Provide the [x, y] coordinate of the cell's center where the given text is located.  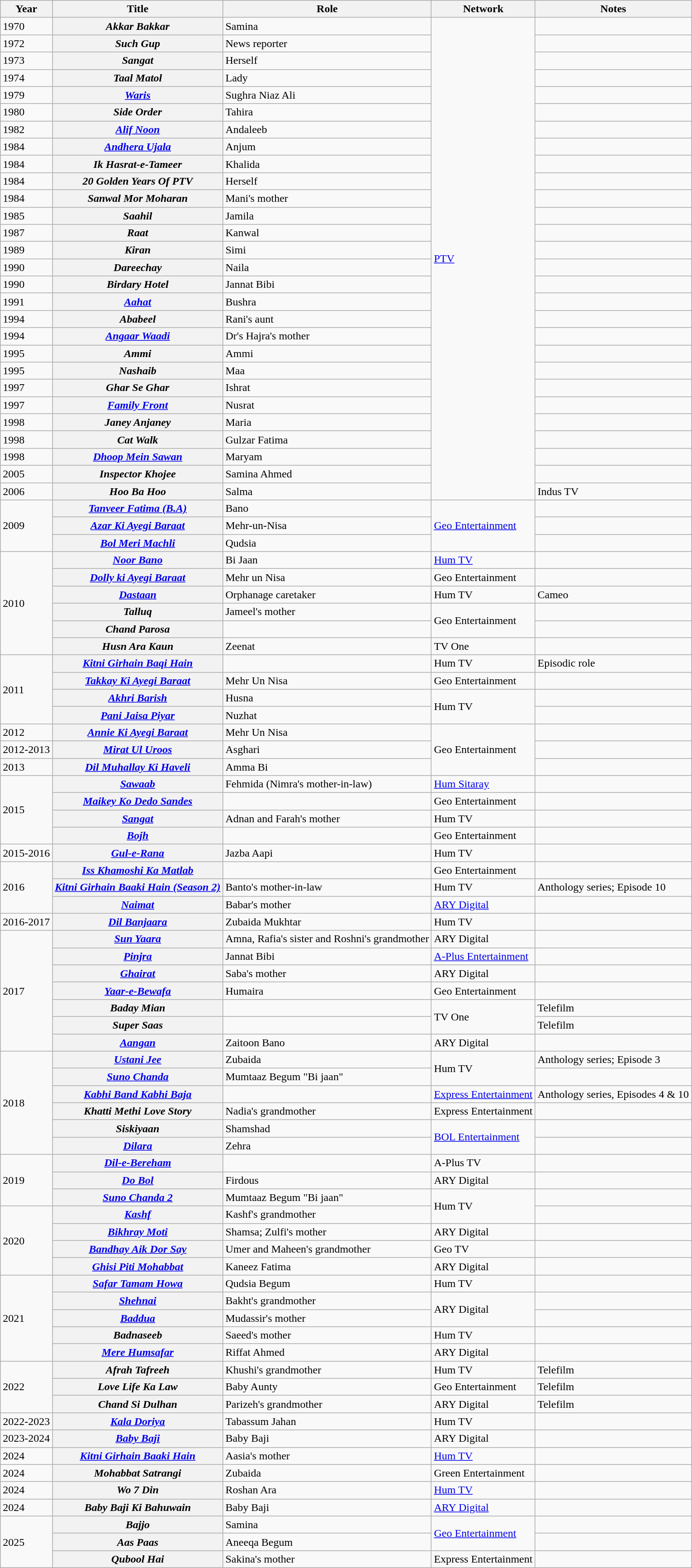
Dil Banjaara [137, 922]
Bushra [327, 302]
Mudassir's mother [327, 1318]
Qudsia [327, 543]
1974 [26, 78]
Ghisi Piti Mohabbat [137, 1266]
Husn Ara Kaun [137, 646]
Bano [327, 509]
Iss Khamoshi Ka Matlab [137, 870]
Angaar Waadi [137, 336]
2019 [26, 1180]
Naimat [137, 905]
2017 [26, 991]
Green Entertainment [483, 1473]
Super Saas [137, 1025]
Taal Matol [137, 78]
2015-2016 [26, 853]
Mehr un Nisa [327, 577]
Noor Bano [137, 560]
1989 [26, 250]
A-Plus TV [483, 1163]
1991 [26, 302]
Janey Anjaney [137, 422]
Mani's mother [327, 198]
Geo TV [483, 1249]
Andaleeb [327, 129]
Riffat Ahmed [327, 1353]
Baby Aunty [327, 1387]
Dhoop Mein Sawan [137, 457]
Gul-e-Rana [137, 853]
1979 [26, 95]
1982 [26, 129]
Mere Humsafar [137, 1353]
Saba's mother [327, 973]
Wo 7 Din [137, 1490]
Saahil [137, 216]
Orphanage caretaker [327, 595]
Zubaida Mukhtar [327, 922]
Birdary Hotel [137, 285]
Fehmida (Nimra's mother-in-law) [327, 784]
2011 [26, 689]
Ghar Se Ghar [137, 388]
Sughra Niaz Ali [327, 95]
Baddua [137, 1318]
Adnan and Farah's mother [327, 819]
Bajjo [137, 1525]
Pani Jaisa Piyar [137, 715]
Nuzhat [327, 715]
Asghari [327, 749]
Lady [327, 78]
2009 [26, 526]
Dr's Hajra's mother [327, 336]
Ik Hasrat-e-Tameer [137, 164]
Indus TV [613, 491]
Safar Tamam Howa [137, 1283]
Azar Ki Ayegi Baraat [137, 526]
Kaneez Fatima [327, 1266]
Rani's aunt [327, 319]
Bi Jaan [327, 560]
Kabhi Band Kabhi Baja [137, 1094]
Zehra [327, 1146]
Banto's mother-in-law [327, 887]
2015 [26, 810]
2025 [26, 1542]
Shehnai [137, 1301]
Ababeel [137, 319]
Tanveer Fatima (B.A) [137, 509]
Cameo [613, 595]
20 Golden Years Of PTV [137, 181]
1987 [26, 233]
Amma Bi [327, 767]
1972 [26, 43]
1970 [26, 26]
Dil Muhallay Ki Haveli [137, 767]
Waris [137, 95]
Suno Chanda [137, 1077]
Dil-e-Bereham [137, 1163]
2022 [26, 1387]
Khatti Methi Love Story [137, 1111]
Naila [327, 267]
Kiran [137, 250]
2022-2023 [26, 1421]
Husna [327, 698]
Sun Yaara [137, 939]
Kitni Girhain Baaki Hain [137, 1456]
Maria [327, 422]
News reporter [327, 43]
Shamsa; Zulfi's mother [327, 1232]
2013 [26, 767]
Amna, Rafia's sister and Roshni's grandmother [327, 939]
Shamshad [327, 1129]
Sawaab [137, 784]
Anjum [327, 147]
Ghairat [137, 973]
Kitni Girhain Baaki Hain (Season 2) [137, 887]
Kashf [137, 1215]
Year [26, 9]
Raat [137, 233]
Role [327, 9]
Do Bol [137, 1180]
Khalida [327, 164]
1980 [26, 112]
Ustani Jee [137, 1060]
Nusrat [327, 405]
2021 [26, 1318]
Nadia's grandmother [327, 1111]
Takkay Ki Ayegi Baraat [137, 681]
1985 [26, 216]
Hoo Ba Hoo [137, 491]
Bikhray Moti [137, 1232]
Jazba Aapi [327, 853]
Saeed's mother [327, 1335]
Aangan [137, 1042]
Annie Ki Ayegi Baraat [137, 732]
Talluq [137, 612]
Kashf's grandmother [327, 1215]
Bojh [137, 836]
Dastaan [137, 595]
Anthology series; Episode 3 [613, 1060]
Jamila [327, 216]
Firdous [327, 1180]
Dilara [137, 1146]
Parizeh's grandmother [327, 1404]
Umer and Maheen's grandmother [327, 1249]
Yaar-e-Bewafa [137, 991]
Ishrat [327, 388]
Baby Baji Ki Bahuwain [137, 1507]
Anthology series, Episodes 4 & 10 [613, 1094]
2012-2013 [26, 749]
A-Plus Entertainment [483, 956]
Akkar Bakkar [137, 26]
Kanwal [327, 233]
Andhera Ujala [137, 147]
BOL Entertainment [483, 1137]
Hum Sitaray [483, 784]
Love Life Ka Law [137, 1387]
Kitni Girhain Baqi Hain [137, 663]
Bakht's grandmother [327, 1301]
Humaira [327, 991]
Episodic role [613, 663]
Bol Meri Machli [137, 543]
Zeenat [327, 646]
Aas Paas [137, 1542]
Tabassum Jahan [327, 1421]
Such Gup [137, 43]
Chand Parosa [137, 629]
2005 [26, 474]
Suno Chanda 2 [137, 1197]
Mehr-un-Nisa [327, 526]
Baday Mian [137, 1008]
Babar's mother [327, 905]
Kala Doriya [137, 1421]
2012 [26, 732]
Roshan Ara [327, 1490]
Alif Noon [137, 129]
Dareechay [137, 267]
Side Order [137, 112]
Samina Ahmed [327, 474]
Bandhay Aik Dor Say [137, 1249]
2010 [26, 603]
Inspector Khojee [137, 474]
2016-2017 [26, 922]
Akhri Barish [137, 698]
Pinjra [137, 956]
2020 [26, 1240]
Maikey Ko Dedo Sandes [137, 801]
Afrah Tafreeh [137, 1370]
Dolly ki Ayegi Baraat [137, 577]
2016 [26, 887]
Family Front [137, 405]
Network [483, 9]
Aahat [137, 302]
2023-2024 [26, 1439]
Tahira [327, 112]
1973 [26, 61]
Khushi's grandmother [327, 1370]
Aasia's mother [327, 1456]
Maa [327, 371]
Notes [613, 9]
Simi [327, 250]
Sakina's mother [327, 1559]
Jameel's mother [327, 612]
Nashaib [137, 371]
2018 [26, 1103]
Chand Si Dulhan [137, 1404]
Mirat Ul Uroos [137, 749]
Maryam [327, 457]
Qudsia Begum [327, 1283]
Zaitoon Bano [327, 1042]
Sanwal Mor Moharan [137, 198]
Siskiyaan [137, 1129]
Salma [327, 491]
2006 [26, 491]
PTV [483, 259]
Title [137, 9]
Mohabbat Satrangi [137, 1473]
Gulzar Fatima [327, 439]
Badnaseeb [137, 1335]
Aneeqa Begum [327, 1542]
Qubool Hai [137, 1559]
Cat Walk [137, 439]
Anthology series; Episode 10 [613, 887]
